Return (x, y) of the center of cell containing provided text 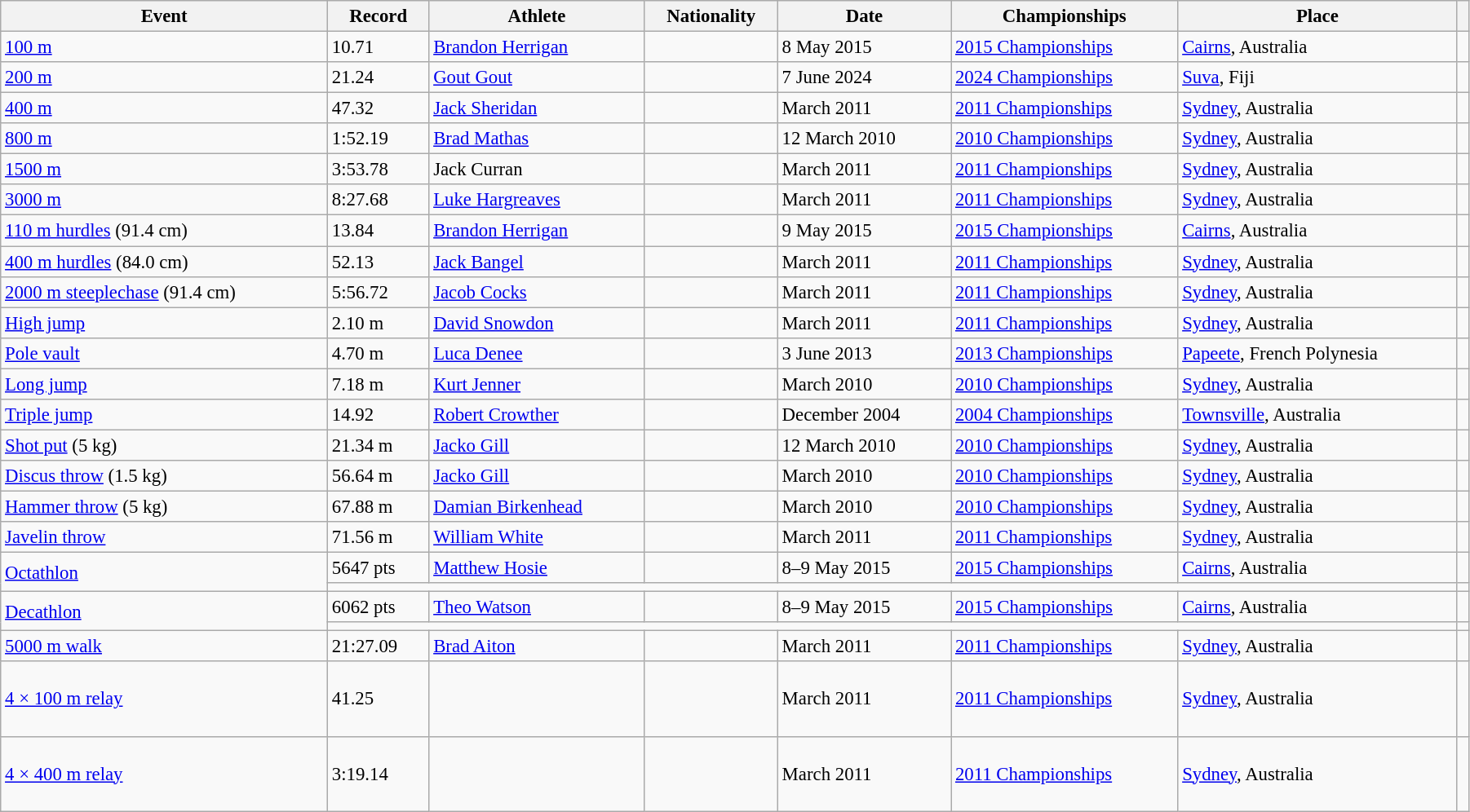
3 June 2013 (864, 353)
Octathlon (165, 572)
Javelin throw (165, 537)
21:27.09 (379, 647)
High jump (165, 323)
8 May 2015 (864, 47)
6062 pts (379, 607)
2024 Championships (1065, 77)
10.71 (379, 47)
41.25 (379, 699)
47.32 (379, 108)
56.64 m (379, 476)
67.88 m (379, 506)
Townsville, Australia (1317, 415)
Shot put (5 kg) (165, 445)
Jack Sheridan (537, 108)
110 m hurdles (91.4 cm) (165, 231)
3000 m (165, 200)
14.92 (379, 415)
2000 m steeplechase (91.4 cm) (165, 292)
Damian Birkenhead (537, 506)
7 June 2024 (864, 77)
5:56.72 (379, 292)
Championships (1065, 16)
Discus throw (1.5 kg) (165, 476)
Luke Hargreaves (537, 200)
800 m (165, 139)
Jack Curran (537, 170)
Suva, Fiji (1317, 77)
Triple jump (165, 415)
400 m hurdles (84.0 cm) (165, 262)
Date (864, 16)
2004 Championships (1065, 415)
4 × 100 m relay (165, 699)
21.24 (379, 77)
Brad Mathas (537, 139)
9 May 2015 (864, 231)
2.10 m (379, 323)
William White (537, 537)
Long jump (165, 384)
7.18 m (379, 384)
3:53.78 (379, 170)
Theo Watson (537, 607)
Luca Denee (537, 353)
100 m (165, 47)
52.13 (379, 262)
Decathlon (165, 611)
Nationality (711, 16)
Athlete (537, 16)
Matthew Hosie (537, 568)
13.84 (379, 231)
Pole vault (165, 353)
Gout Gout (537, 77)
400 m (165, 108)
Place (1317, 16)
1500 m (165, 170)
Jacob Cocks (537, 292)
Papeete, French Polynesia (1317, 353)
Event (165, 16)
5000 m walk (165, 647)
21.34 m (379, 445)
4 × 400 m relay (165, 774)
3:19.14 (379, 774)
Kurt Jenner (537, 384)
December 2004 (864, 415)
1:52.19 (379, 139)
Brad Aiton (537, 647)
Hammer throw (5 kg) (165, 506)
Robert Crowther (537, 415)
5647 pts (379, 568)
David Snowdon (537, 323)
Record (379, 16)
Jack Bangel (537, 262)
8:27.68 (379, 200)
71.56 m (379, 537)
4.70 m (379, 353)
2013 Championships (1065, 353)
200 m (165, 77)
